Detect which cell encompasses the target text, then output its [x, y] center coordinate. 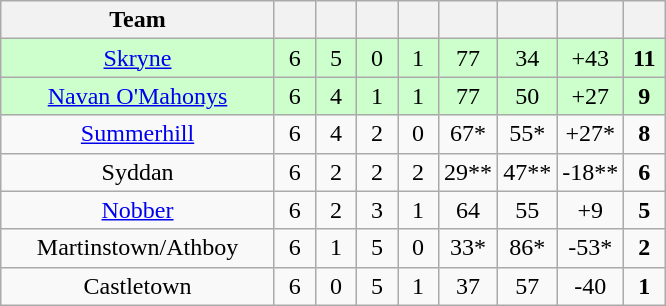
37 [468, 286]
50 [528, 96]
Martinstown/Athboy [138, 248]
9 [644, 96]
8 [644, 134]
Skryne [138, 58]
Castletown [138, 286]
Nobber [138, 210]
+43 [590, 58]
67* [468, 134]
-40 [590, 286]
Team [138, 20]
33* [468, 248]
47** [528, 172]
Navan O'Mahonys [138, 96]
-18** [590, 172]
57 [528, 286]
34 [528, 58]
Summerhill [138, 134]
29** [468, 172]
Syddan [138, 172]
+27* [590, 134]
3 [376, 210]
-53* [590, 248]
55 [528, 210]
+9 [590, 210]
+27 [590, 96]
55* [528, 134]
86* [528, 248]
64 [468, 210]
11 [644, 58]
